Scan for the cell matching the given text and deliver its [x, y] coordinate at center. 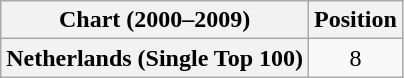
Netherlands (Single Top 100) [155, 58]
Position [356, 20]
Chart (2000–2009) [155, 20]
8 [356, 58]
